Scan for the cell matching the given text and deliver its (x, y) coordinate at center. 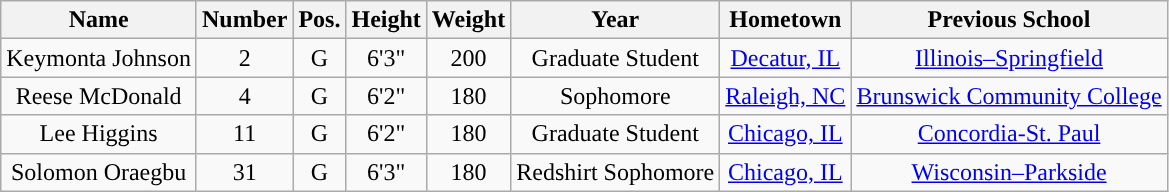
11 (244, 134)
Previous School (1009, 20)
Concordia-St. Paul (1009, 134)
Number (244, 20)
Sophomore (616, 96)
Solomon Oraegbu (99, 172)
Illinois–Springfield (1009, 58)
Keymonta Johnson (99, 58)
Weight (468, 20)
Height (386, 20)
Decatur, IL (786, 58)
Lee Higgins (99, 134)
Wisconsin–Parkside (1009, 172)
Name (99, 20)
4 (244, 96)
2 (244, 58)
Pos. (320, 20)
Raleigh, NC (786, 96)
31 (244, 172)
Redshirt Sophomore (616, 172)
Hometown (786, 20)
Year (616, 20)
200 (468, 58)
Brunswick Community College (1009, 96)
Reese McDonald (99, 96)
